Detect which cell encompasses the target text, then output its (X, Y) center coordinate. 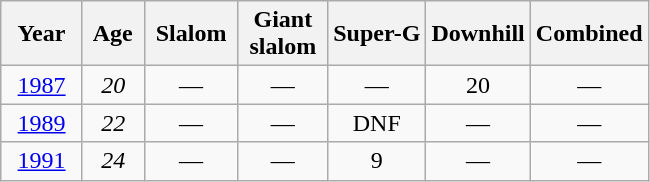
DNF (377, 123)
Slalom (191, 34)
1989 (42, 123)
9 (377, 161)
Giant slalom (283, 34)
Combined (589, 34)
Year (42, 34)
Downhill (478, 34)
1987 (42, 85)
24 (113, 161)
1991 (42, 161)
Super-G (377, 34)
Age (113, 34)
22 (113, 123)
